For the text-containing cell, return its midpoint in (X, Y) coordinate format. 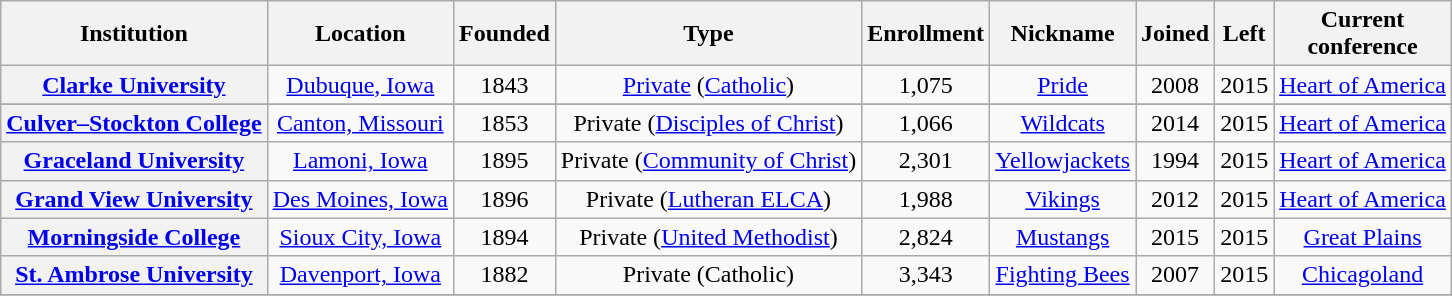
1882 (504, 275)
1843 (504, 85)
Lamoni, Iowa (360, 161)
1894 (504, 237)
Graceland University (134, 161)
Grand View University (134, 199)
2,301 (926, 161)
Morningside College (134, 237)
Joined (1176, 34)
Institution (134, 34)
2008 (1176, 85)
1994 (1176, 161)
Clarke University (134, 85)
Canton, Missouri (360, 123)
2007 (1176, 275)
2012 (1176, 199)
Private (United Methodist) (708, 237)
Great Plains (1363, 237)
3,343 (926, 275)
Founded (504, 34)
Davenport, Iowa (360, 275)
Enrollment (926, 34)
Private (Disciples of Christ) (708, 123)
Pride (1063, 85)
Sioux City, Iowa (360, 237)
Vikings (1063, 199)
1,988 (926, 199)
1896 (504, 199)
Private (Lutheran ELCA) (708, 199)
Nickname (1063, 34)
Mustangs (1063, 237)
2,824 (926, 237)
Private (Community of Christ) (708, 161)
Location (360, 34)
Des Moines, Iowa (360, 199)
1,066 (926, 123)
1853 (504, 123)
1895 (504, 161)
Dubuque, Iowa (360, 85)
St. Ambrose University (134, 275)
Left (1244, 34)
Fighting Bees (1063, 275)
Wildcats (1063, 123)
Yellowjackets (1063, 161)
2014 (1176, 123)
1,075 (926, 85)
Culver–Stockton College (134, 123)
Currentconference (1363, 34)
Type (708, 34)
Chicagoland (1363, 275)
